Determine the (x, y) coordinate at the center of the cell enclosing the given text.  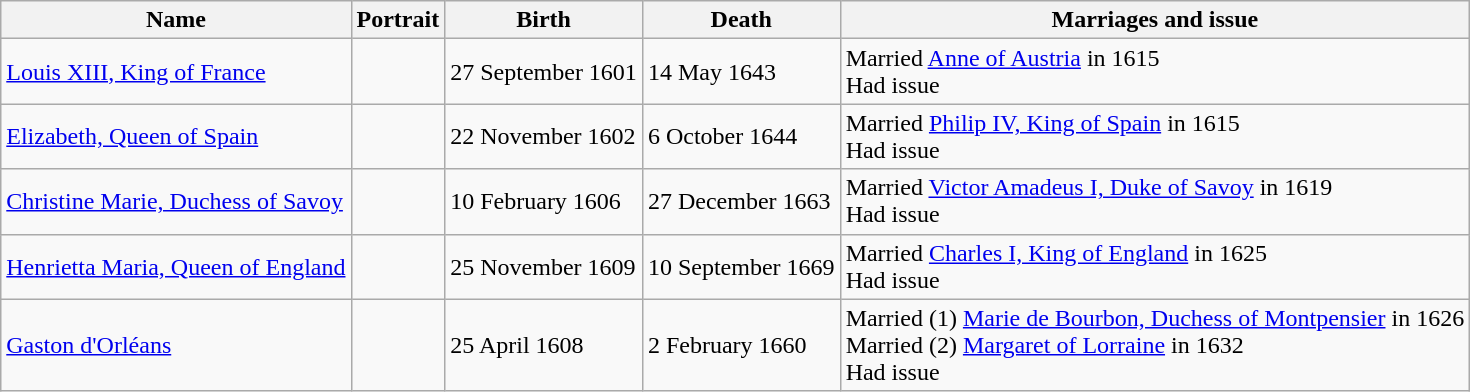
Gaston d'Orléans (176, 345)
Married Philip IV, King of Spain in 1615Had issue (1155, 136)
Married Anne of Austria in 1615Had issue (1155, 72)
Portrait (398, 20)
Henrietta Maria, Queen of England (176, 266)
2 February 1660 (741, 345)
25 November 1609 (544, 266)
25 April 1608 (544, 345)
14 May 1643 (741, 72)
10 February 1606 (544, 202)
Birth (544, 20)
27 December 1663 (741, 202)
Louis XIII, King of France (176, 72)
Elizabeth, Queen of Spain (176, 136)
27 September 1601 (544, 72)
Marriages and issue (1155, 20)
Married Charles I, King of England in 1625Had issue (1155, 266)
22 November 1602 (544, 136)
Married Victor Amadeus I, Duke of Savoy in 1619Had issue (1155, 202)
Married (1) Marie de Bourbon, Duchess of Montpensier in 1626Married (2) Margaret of Lorraine in 1632Had issue (1155, 345)
Name (176, 20)
10 September 1669 (741, 266)
6 October 1644 (741, 136)
Christine Marie, Duchess of Savoy (176, 202)
Death (741, 20)
